Scan for the cell matching the given text and deliver its (X, Y) coordinate at center. 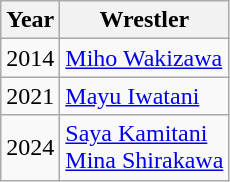
Year (30, 20)
2021 (30, 96)
Saya KamitaniMina Shirakawa (144, 148)
2014 (30, 58)
Mayu Iwatani (144, 96)
2024 (30, 148)
Miho Wakizawa (144, 58)
Wrestler (144, 20)
